Find where the given text appears and provide that cell's center as (X, Y) coordinate. 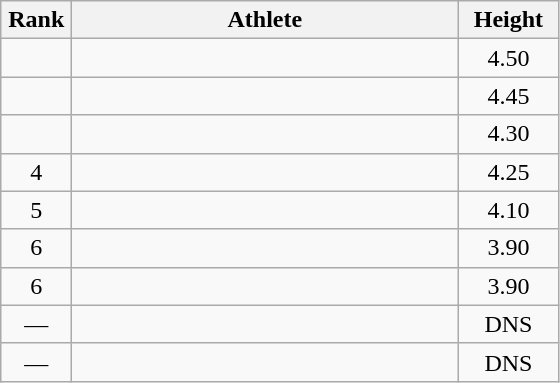
4 (36, 172)
4.45 (508, 96)
Rank (36, 20)
4.10 (508, 210)
Athlete (265, 20)
4.30 (508, 134)
5 (36, 210)
4.50 (508, 58)
4.25 (508, 172)
Height (508, 20)
